Capture the cell that displays the provided text and extract its [x, y] central coordinate. 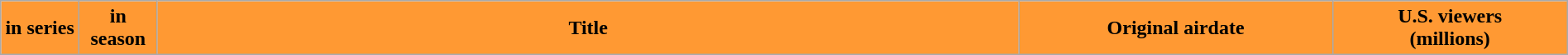
in season [117, 28]
in series [40, 28]
Original airdate [1176, 28]
U.S. viewers(millions) [1450, 28]
Title [588, 28]
